Capture the cell that displays the provided text and extract its (X, Y) central coordinate. 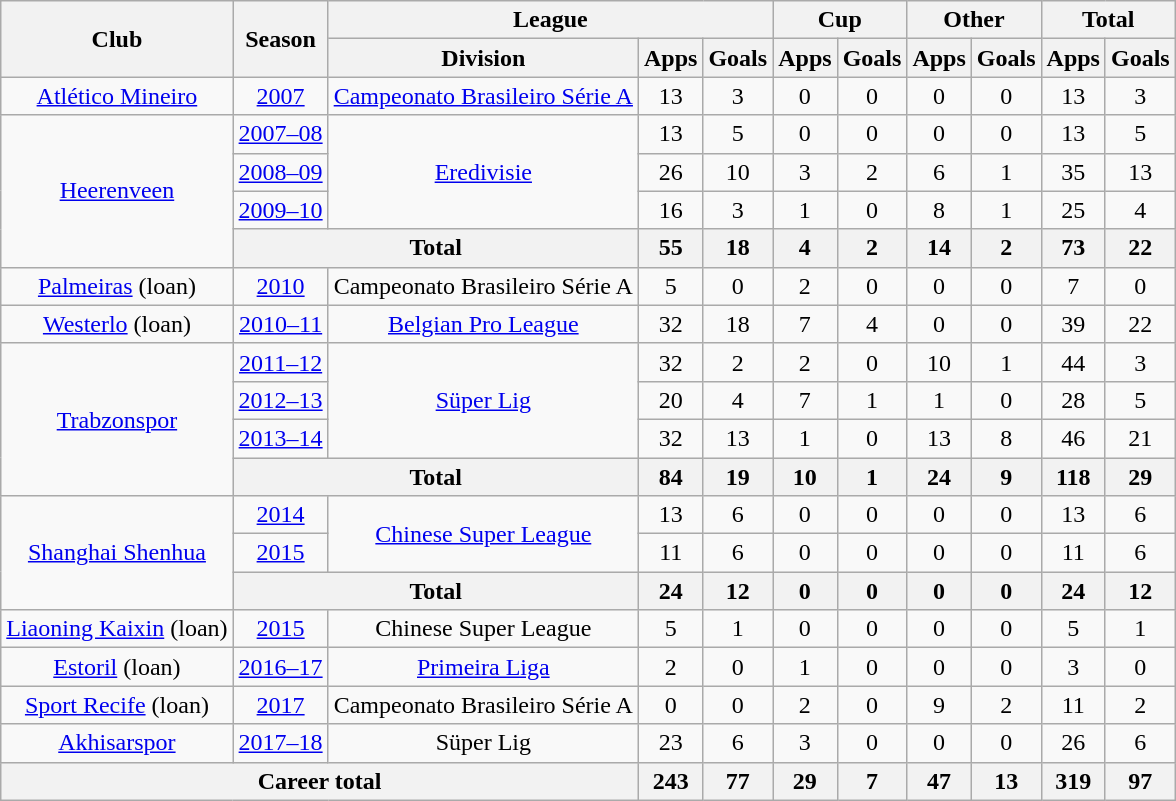
Heerenveen (117, 191)
Season (280, 39)
14 (939, 248)
2012–13 (280, 400)
2008–09 (280, 172)
118 (1073, 477)
25 (1073, 210)
Primeira Liga (483, 667)
Akhisarspor (117, 743)
19 (738, 477)
23 (670, 743)
2016–17 (280, 667)
Atlético Mineiro (117, 96)
35 (1073, 172)
2017 (280, 705)
2011–12 (280, 362)
20 (670, 400)
55 (670, 248)
97 (1140, 781)
Other (974, 20)
Belgian Pro League (483, 324)
2007 (280, 96)
44 (1073, 362)
Palmeiras (loan) (117, 286)
243 (670, 781)
Shanghai Shenhua (117, 553)
47 (939, 781)
Estoril (loan) (117, 667)
Westerlo (loan) (117, 324)
Career total (320, 781)
77 (738, 781)
Cup (840, 20)
Sport Recife (loan) (117, 705)
League (550, 20)
Division (483, 58)
28 (1073, 400)
2010 (280, 286)
73 (1073, 248)
21 (1140, 438)
2013–14 (280, 438)
16 (670, 210)
Eredivisie (483, 172)
Club (117, 39)
Liaoning Kaixin (loan) (117, 629)
2014 (280, 515)
319 (1073, 781)
39 (1073, 324)
2009–10 (280, 210)
2010–11 (280, 324)
46 (1073, 438)
2017–18 (280, 743)
2007–08 (280, 134)
Trabzonspor (117, 419)
84 (670, 477)
